Output the (X, Y) coordinate of the center of the cell containing the given text.  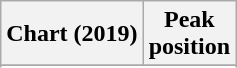
Chart (2019) (72, 34)
Peakposition (189, 34)
